Determine the (X, Y) coordinate at the center of the cell enclosing the given text.  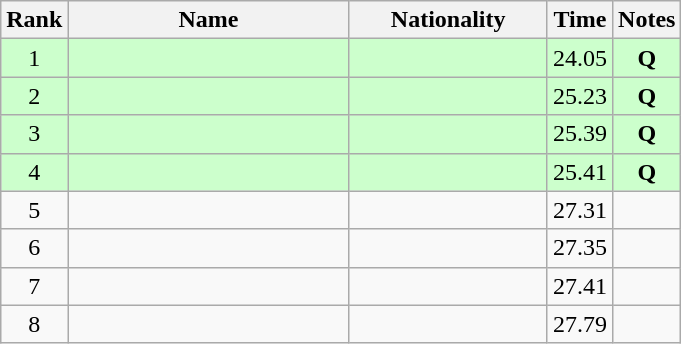
6 (34, 248)
5 (34, 210)
4 (34, 172)
1 (34, 58)
Notes (647, 20)
Rank (34, 20)
25.41 (580, 172)
25.23 (580, 96)
25.39 (580, 134)
27.35 (580, 248)
2 (34, 96)
7 (34, 286)
27.41 (580, 286)
24.05 (580, 58)
Name (208, 20)
Time (580, 20)
8 (34, 324)
3 (34, 134)
Nationality (448, 20)
27.79 (580, 324)
27.31 (580, 210)
